Pinpoint the cell where the given text exists, returning its (X, Y) midpoint coordinate. 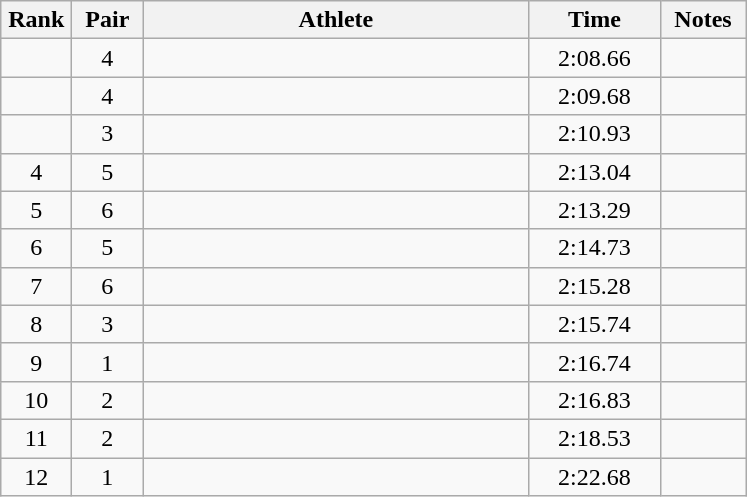
2:18.53 (594, 438)
Pair (108, 20)
9 (36, 362)
8 (36, 324)
2:22.68 (594, 477)
7 (36, 286)
12 (36, 477)
Rank (36, 20)
Notes (703, 20)
2:09.68 (594, 96)
2:15.28 (594, 286)
2:10.93 (594, 134)
2:14.73 (594, 248)
Time (594, 20)
2:13.29 (594, 210)
11 (36, 438)
2:15.74 (594, 324)
2:16.83 (594, 400)
2:16.74 (594, 362)
2:08.66 (594, 58)
2:13.04 (594, 172)
10 (36, 400)
Athlete (336, 20)
